Scan for the cell matching the given text and deliver its (x, y) coordinate at center. 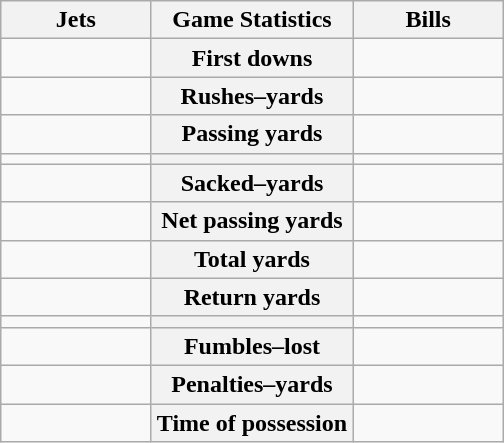
Sacked–yards (252, 183)
Passing yards (252, 134)
Return yards (252, 297)
First downs (252, 58)
Fumbles–lost (252, 346)
Net passing yards (252, 221)
Jets (76, 20)
Game Statistics (252, 20)
Penalties–yards (252, 384)
Time of possession (252, 423)
Bills (428, 20)
Rushes–yards (252, 96)
Total yards (252, 259)
